For the text-containing cell, return its midpoint in [X, Y] coordinate format. 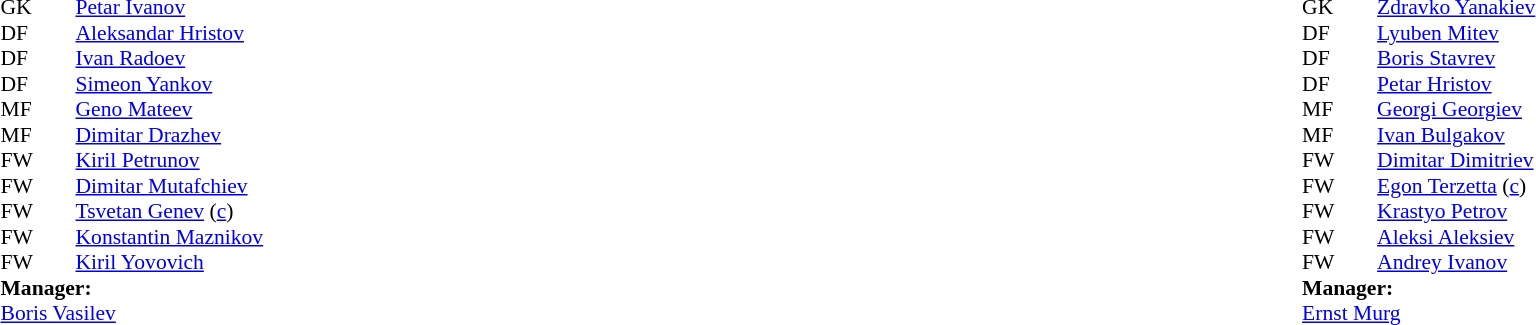
Geno Mateev [170, 109]
Krastyo Petrov [1456, 211]
Boris Stavrev [1456, 59]
Egon Terzetta (c) [1456, 186]
Dimitar Drazhev [170, 135]
Dimitar Dimitriev [1456, 161]
Ivan Bulgakov [1456, 135]
Aleksandar Hristov [170, 33]
Georgi Georgiev [1456, 109]
Lyuben Mitev [1456, 33]
Aleksi Aleksiev [1456, 237]
Simeon Yankov [170, 84]
Ivan Radoev [170, 59]
Tsvetan Genev (c) [170, 211]
Konstantin Maznikov [170, 237]
Andrey Ivanov [1456, 263]
Kiril Yovovich [170, 263]
Kiril Petrunov [170, 161]
Petar Hristov [1456, 84]
Dimitar Mutafchiev [170, 186]
